Extract the [x, y] coordinate from the center of the cell holding the provided text.  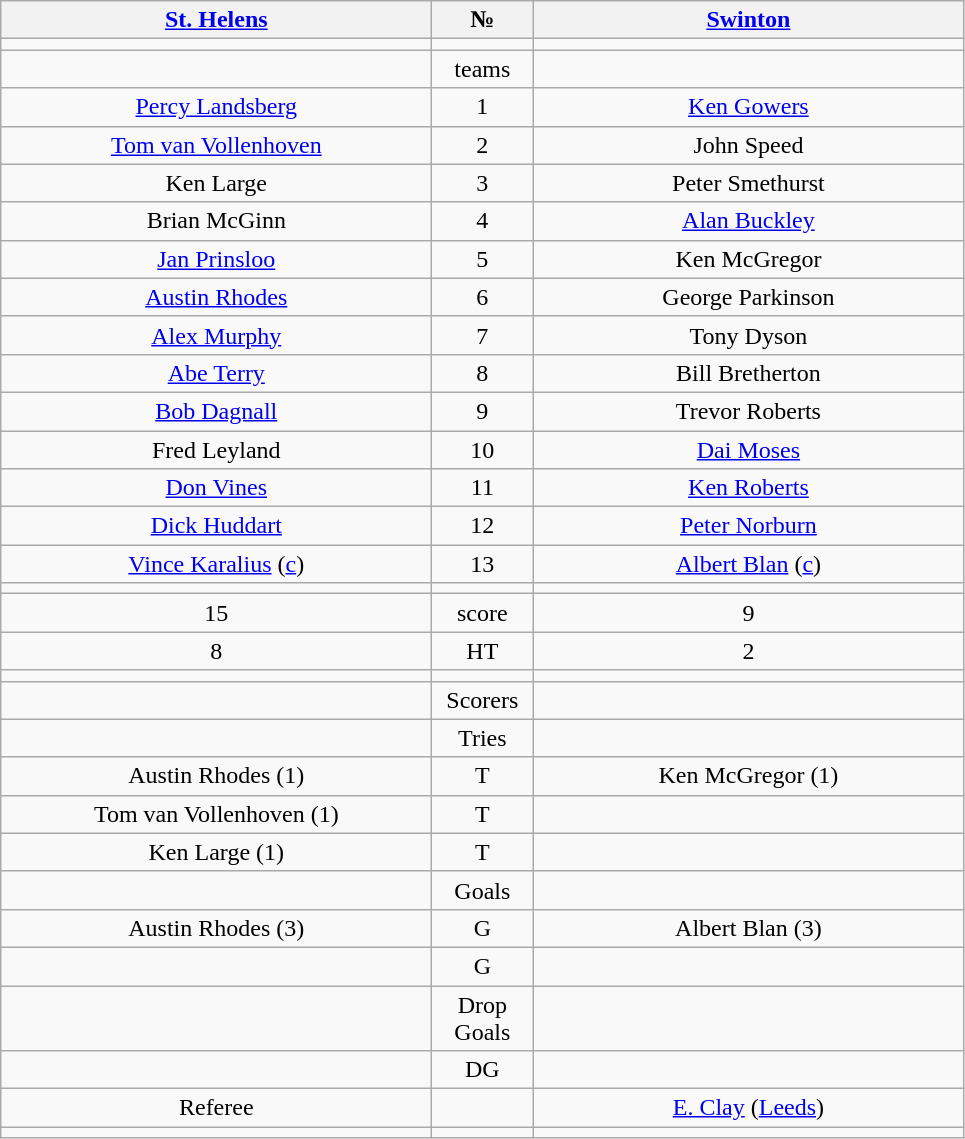
E. Clay (Leeds) [748, 1108]
Ken Large (1) [216, 852]
Ken McGregor [748, 259]
St. Helens [216, 20]
Don Vines [216, 488]
Tries [482, 738]
Swinton [748, 20]
Trevor Roberts [748, 411]
Ken Large [216, 183]
5 [482, 259]
Alan Buckley [748, 221]
11 [482, 488]
4 [482, 221]
Percy Landsberg [216, 107]
13 [482, 564]
Vince Karalius (c) [216, 564]
HT [482, 651]
Ken Roberts [748, 488]
DG [482, 1070]
Tony Dyson [748, 335]
7 [482, 335]
Austin Rhodes (1) [216, 776]
Dick Huddart [216, 526]
10 [482, 449]
Albert Blan (3) [748, 928]
Brian McGinn [216, 221]
Peter Norburn [748, 526]
Drop Goals [482, 1018]
Jan Prinsloo [216, 259]
Ken Gowers [748, 107]
Dai Moses [748, 449]
Austin Rhodes [216, 297]
teams [482, 69]
score [482, 613]
15 [216, 613]
Bob Dagnall [216, 411]
Fred Leyland [216, 449]
John Speed [748, 145]
Albert Blan (c) [748, 564]
1 [482, 107]
3 [482, 183]
Austin Rhodes (3) [216, 928]
George Parkinson [748, 297]
Tom van Vollenhoven (1) [216, 814]
Referee [216, 1108]
Abe Terry [216, 373]
№ [482, 20]
12 [482, 526]
Scorers [482, 700]
6 [482, 297]
Peter Smethurst [748, 183]
Alex Murphy [216, 335]
Goals [482, 890]
Ken McGregor (1) [748, 776]
Bill Bretherton [748, 373]
Tom van Vollenhoven [216, 145]
